Extract the [X, Y] coordinate from the center of the cell holding the provided text.  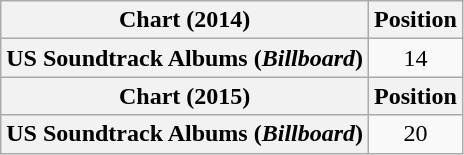
20 [416, 134]
14 [416, 58]
Chart (2015) [185, 96]
Chart (2014) [185, 20]
